Capture the cell that displays the provided text and extract its [X, Y] central coordinate. 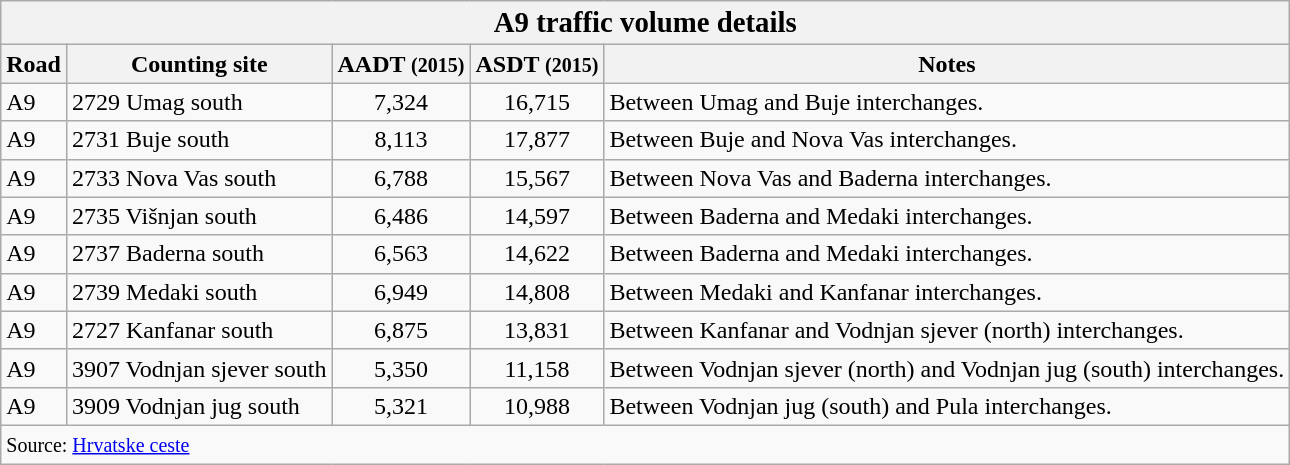
14,622 [537, 254]
Between Vodnjan jug (south) and Pula interchanges. [947, 406]
6,788 [401, 178]
11,158 [537, 368]
2731 Buje south [199, 140]
AADT (2015) [401, 64]
2737 Baderna south [199, 254]
Between Nova Vas and Baderna interchanges. [947, 178]
13,831 [537, 330]
3907 Vodnjan sjever south [199, 368]
7,324 [401, 102]
Counting site [199, 64]
15,567 [537, 178]
ASDT (2015) [537, 64]
16,715 [537, 102]
5,321 [401, 406]
Between Medaki and Kanfanar interchanges. [947, 292]
3909 Vodnjan jug south [199, 406]
Between Kanfanar and Vodnjan sjever (north) interchanges. [947, 330]
Road [34, 64]
14,597 [537, 216]
6,563 [401, 254]
14,808 [537, 292]
2729 Umag south [199, 102]
17,877 [537, 140]
Between Umag and Buje interchanges. [947, 102]
2733 Nova Vas south [199, 178]
A9 traffic volume details [646, 23]
5,350 [401, 368]
6,949 [401, 292]
6,875 [401, 330]
Source: Hrvatske ceste [646, 444]
Between Buje and Nova Vas interchanges. [947, 140]
8,113 [401, 140]
2739 Medaki south [199, 292]
10,988 [537, 406]
2735 Višnjan south [199, 216]
Notes [947, 64]
Between Vodnjan sjever (north) and Vodnjan jug (south) interchanges. [947, 368]
2727 Kanfanar south [199, 330]
6,486 [401, 216]
